Capture the cell that displays the provided text and extract its (X, Y) central coordinate. 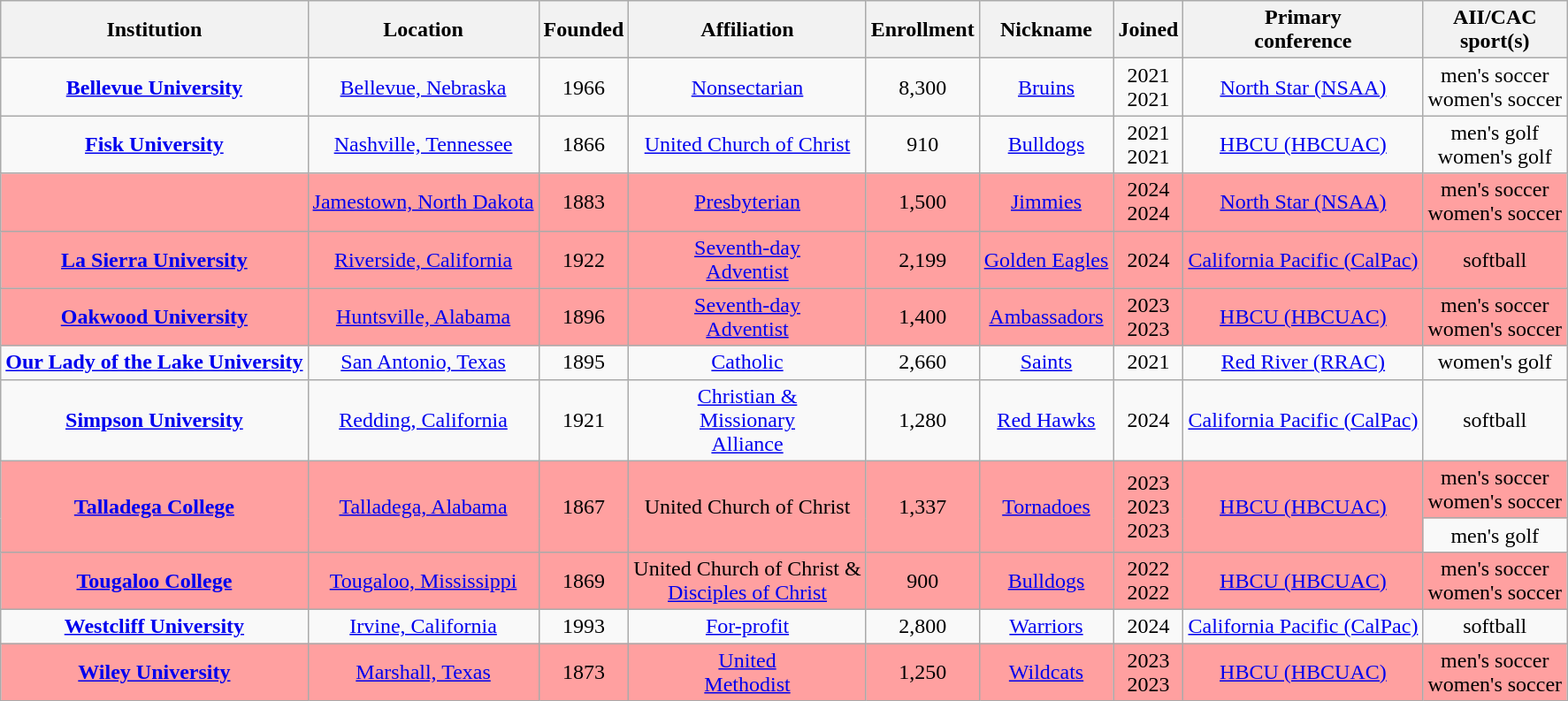
2,800 (922, 626)
Nashville, Tennessee (423, 145)
20222022 (1148, 580)
1922 (584, 260)
2,660 (922, 362)
Wildcats (1046, 672)
8,300 (922, 87)
men's golfwomen's golf (1495, 145)
1,250 (922, 672)
Location (423, 30)
1873 (584, 672)
Talladega College (154, 506)
1921 (584, 420)
1,400 (922, 316)
Enrollment (922, 30)
Westcliff University (154, 626)
Warriors (1046, 626)
Joined (1148, 30)
Golden Eagles (1046, 260)
Our Lady of the Lake University (154, 362)
Presbyterian (747, 202)
Wiley University (154, 672)
La Sierra University (154, 260)
Talladega, Alabama (423, 506)
1,500 (922, 202)
910 (922, 145)
1883 (584, 202)
Tornadoes (1046, 506)
AII/CACsport(s) (1495, 30)
Oakwood University (154, 316)
1895 (584, 362)
Tougaloo College (154, 580)
Nonsectarian (747, 87)
Marshall, Texas (423, 672)
Fisk University (154, 145)
Irvine, California (423, 626)
1866 (584, 145)
Red River (RRAC) (1304, 362)
1993 (584, 626)
Simpson University (154, 420)
Riverside, California (423, 260)
Affiliation (747, 30)
2,199 (922, 260)
Founded (584, 30)
United Church of Christ &Disciples of Christ (747, 580)
Institution (154, 30)
Nickname (1046, 30)
Huntsville, Alabama (423, 316)
San Antonio, Texas (423, 362)
women's golf (1495, 362)
Bellevue, Nebraska (423, 87)
Christian &MissionaryAlliance (747, 420)
Red Hawks (1046, 420)
UnitedMethodist (747, 672)
Catholic (747, 362)
2021 (1148, 362)
1896 (584, 316)
20242024 (1148, 202)
Primaryconference (1304, 30)
1,280 (922, 420)
Redding, California (423, 420)
900 (922, 580)
1869 (584, 580)
1867 (584, 506)
Jimmies (1046, 202)
For-profit (747, 626)
1,337 (922, 506)
1966 (584, 87)
Tougaloo, Mississippi (423, 580)
Ambassadors (1046, 316)
Bellevue University (154, 87)
Jamestown, North Dakota (423, 202)
Bruins (1046, 87)
202320232023 (1148, 506)
men's golf (1495, 535)
Saints (1046, 362)
